Return the [x, y] coordinate for the center point of the cell that contains the specified text.  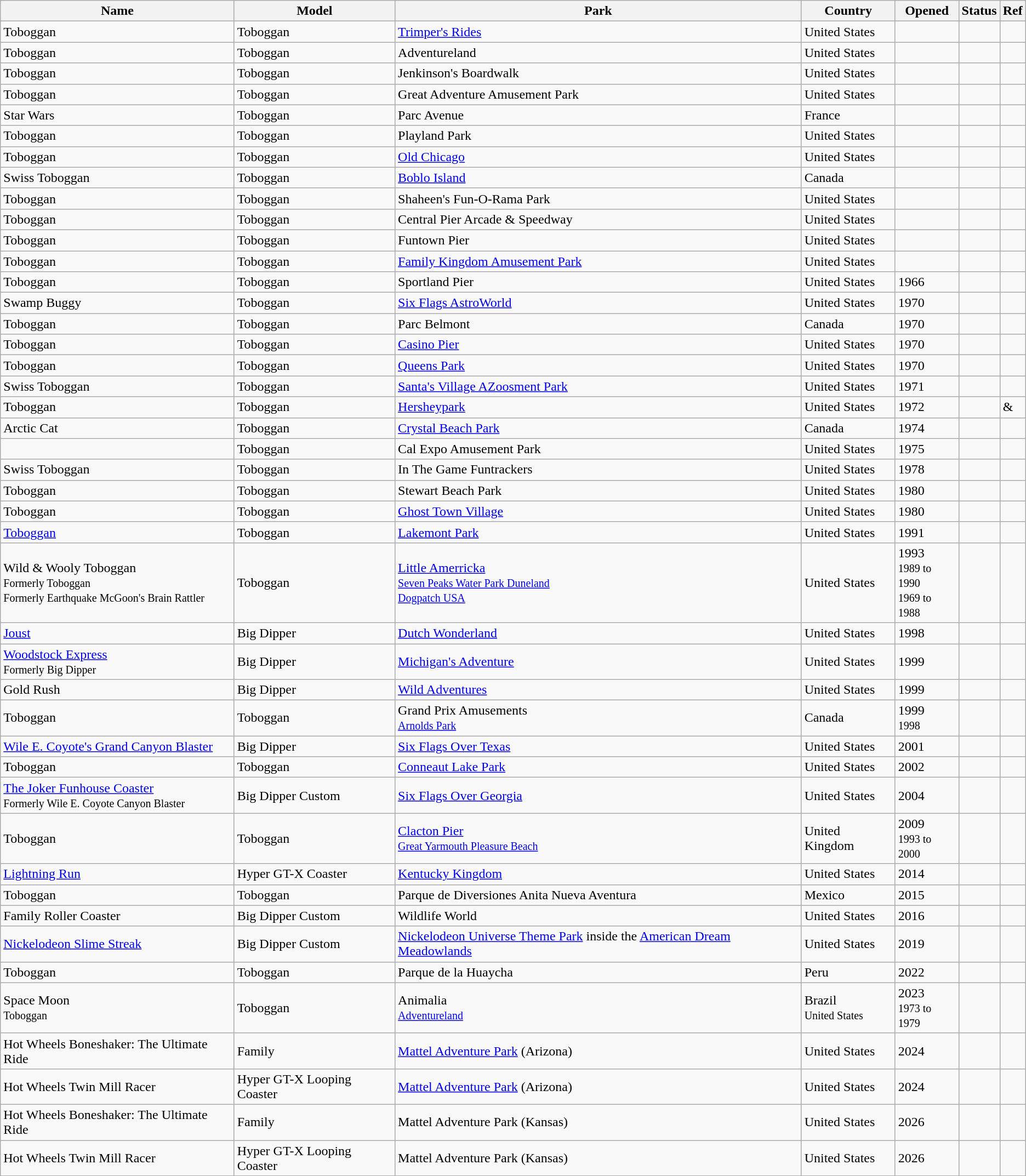
Family Kingdom Amusement Park [598, 261]
Cal Expo Amusement Park [598, 449]
Gold Rush [117, 690]
1974 [927, 428]
Lakemont Park [598, 532]
Wild & Wooly TobogganFormerly TobogganFormerly Earthquake McGoon's Brain Rattler [117, 583]
Great Adventure Amusement Park [598, 94]
Jenkinson's Boardwalk [598, 73]
2002 [927, 767]
Mexico [848, 895]
Space Moon Toboggan [117, 1008]
Six Flags AstroWorld [598, 303]
2004 [927, 796]
1971 [927, 386]
2019 [927, 944]
Wild Adventures [598, 690]
Stewart Beach Park [598, 490]
1978 [927, 470]
Conneaut Lake Park [598, 767]
Wildlife World [598, 916]
Central Pier Arcade & Speedway [598, 219]
In The Game Funtrackers [598, 470]
Woodstock ExpressFormerly Big Dipper [117, 661]
Arctic Cat [117, 428]
Model [315, 11]
United Kingdom [848, 838]
Santa's Village AZoosment Park [598, 386]
Six Flags Over Georgia [598, 796]
Adventureland [598, 53]
Boblo Island [598, 178]
Hyper GT-X Coaster [315, 874]
Queens Park [598, 366]
2016 [927, 916]
Animalia Adventureland [598, 1008]
19931989 to 19901969 to 1988 [927, 583]
France [848, 115]
Star Wars [117, 115]
20091993 to 2000 [927, 838]
Park [598, 11]
2023 1973 to 1979 [927, 1008]
The Joker Funhouse CoasterFormerly Wile E. Coyote Canyon Blaster [117, 796]
Hersheypark [598, 407]
2014 [927, 874]
Trimper's Rides [598, 32]
Casino Pier [598, 345]
Parque de la Huaycha [598, 972]
Shaheen's Fun-O-Rama Park [598, 198]
Lightning Run [117, 874]
Dutch Wonderland [598, 633]
Parc Avenue [598, 115]
2022 [927, 972]
Funtown Pier [598, 240]
2015 [927, 895]
Six Flags Over Texas [598, 746]
Kentucky Kingdom [598, 874]
Crystal Beach Park [598, 428]
Country [848, 11]
Opened [927, 11]
& [1013, 407]
Joust [117, 633]
1975 [927, 449]
Ref [1013, 11]
Playland Park [598, 136]
1991 [927, 532]
Parc Belmont [598, 324]
1966 [927, 282]
Family Roller Coaster [117, 916]
Wile E. Coyote's Grand Canyon Blaster [117, 746]
Parque de Diversiones Anita Nueva Aventura [598, 895]
Ghost Town Village [598, 511]
Nickelodeon Universe Theme Park inside the American Dream Meadowlands [598, 944]
Clacton PierGreat Yarmouth Pleasure Beach [598, 838]
2001 [927, 746]
Michigan's Adventure [598, 661]
Swamp Buggy [117, 303]
Status [979, 11]
Name [117, 11]
1998 [927, 633]
Nickelodeon Slime Streak [117, 944]
Peru [848, 972]
1972 [927, 407]
19991998 [927, 718]
Brazil United States [848, 1008]
Old Chicago [598, 157]
Grand Prix AmusementsArnolds Park [598, 718]
Little AmerrickaSeven Peaks Water Park DunelandDogpatch USA [598, 583]
Sportland Pier [598, 282]
